Return the (x, y) coordinate for the center point of the cell that contains the specified text.  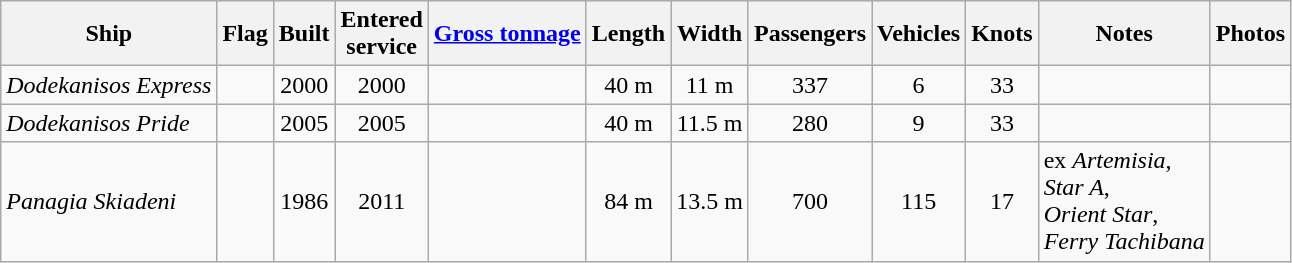
6 (919, 85)
337 (810, 85)
Dodekanisos Pride (109, 123)
Built (304, 34)
Dodekanisos Express (109, 85)
Knots (1002, 34)
Flag (245, 34)
Passengers (810, 34)
Panagia Skiadeni (109, 202)
2011 (382, 202)
84 m (628, 202)
1986 (304, 202)
11.5 m (710, 123)
Vehicles (919, 34)
115 (919, 202)
Width (710, 34)
Photos (1250, 34)
280 (810, 123)
Length (628, 34)
Gross tonnage (507, 34)
17 (1002, 202)
700 (810, 202)
Enteredservice (382, 34)
ex Artemisia, Star A, Orient Star, Ferry Tachibana (1124, 202)
11 m (710, 85)
13.5 m (710, 202)
Ship (109, 34)
Notes (1124, 34)
9 (919, 123)
